Locate the cell with the specified text and output its [X, Y] center coordinate. 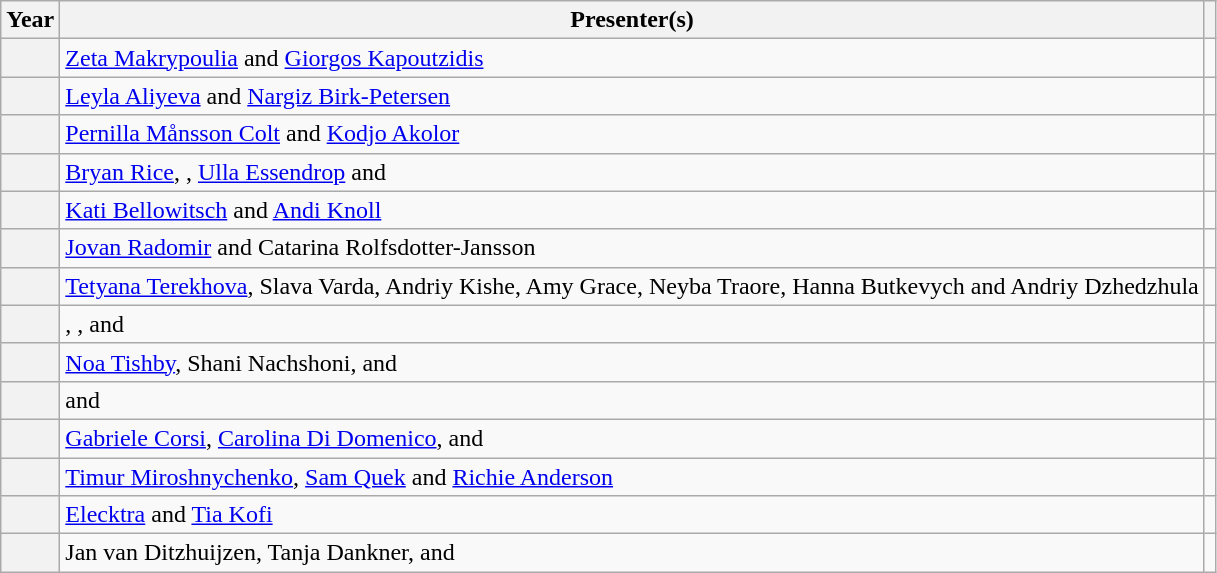
and [632, 400]
Noa Tishby, Shani Nachshoni, and [632, 362]
Elecktra and Tia Kofi [632, 515]
Bryan Rice, , Ulla Essendrop and [632, 172]
Pernilla Månsson Colt and Kodjo Akolor [632, 134]
Zeta Makrypoulia and Giorgos Kapoutzidis [632, 58]
Presenter(s) [632, 20]
Year [30, 20]
Tetyana Terekhova, Slava Varda, Andriy Kishe, Amy Grace, Neyba Traore, Hanna Butkevych and Andriy Dzhedzhula [632, 286]
Gabriele Corsi, Carolina Di Domenico, and [632, 438]
Kati Bellowitsch and Andi Knoll [632, 210]
Timur Miroshnychenko, Sam Quek and Richie Anderson [632, 477]
, , and [632, 324]
Jan van Ditzhuijzen, Tanja Dankner, and [632, 553]
Leyla Aliyeva and Nargiz Birk-Petersen [632, 96]
Jovan Radomir and Catarina Rolfsdotter-Jansson [632, 248]
